Extract the (X, Y) coordinate from the center of the cell holding the provided text.  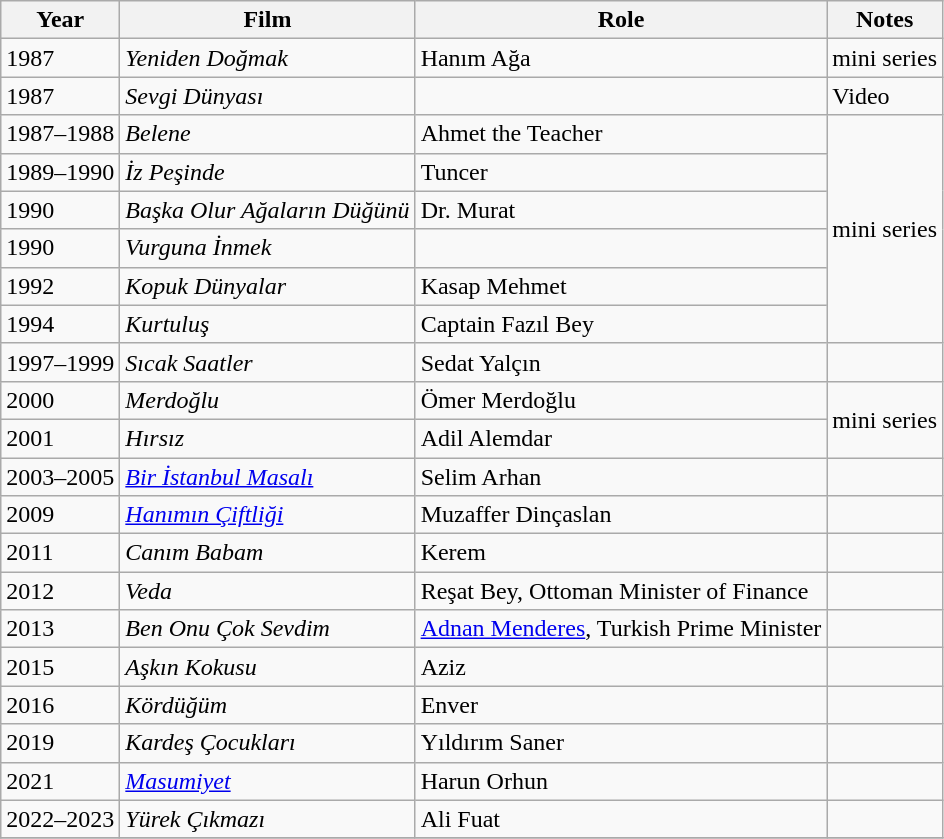
2013 (60, 629)
Dr. Murat (621, 210)
2011 (60, 553)
Sevgi Dünyası (268, 96)
2003–2005 (60, 477)
Adnan Menderes, Turkish Prime Minister (621, 629)
Başka Olur Ağaların Düğünü (268, 210)
Aşkın Kokusu (268, 667)
2015 (60, 667)
Selim Arhan (621, 477)
Yeniden Doğmak (268, 58)
Vurguna İnmek (268, 248)
Tuncer (621, 172)
1997–1999 (60, 362)
Kasap Mehmet (621, 286)
Adil Alemdar (621, 438)
1992 (60, 286)
Harun Orhun (621, 781)
Film (268, 20)
Year (60, 20)
Aziz (621, 667)
Kardeş Çocukları (268, 743)
Bir İstanbul Masalı (268, 477)
Captain Fazıl Bey (621, 324)
Kopuk Dünyalar (268, 286)
Yürek Çıkmazı (268, 819)
Muzaffer Dinçaslan (621, 515)
2009 (60, 515)
Masumiyet (268, 781)
2000 (60, 400)
2021 (60, 781)
Reşat Bey, Ottoman Minister of Finance (621, 591)
1987–1988 (60, 134)
Kerem (621, 553)
Canım Babam (268, 553)
Hanımın Çiftliği (268, 515)
Ali Fuat (621, 819)
2012 (60, 591)
Veda (268, 591)
Enver (621, 705)
2022–2023 (60, 819)
Notes (885, 20)
Kördüğüm (268, 705)
Video (885, 96)
Ahmet the Teacher (621, 134)
1994 (60, 324)
Hırsız (268, 438)
İz Peşinde (268, 172)
Ben Onu Çok Sevdim (268, 629)
Kurtuluş (268, 324)
2019 (60, 743)
Ömer Merdoğlu (621, 400)
Sıcak Saatler (268, 362)
2016 (60, 705)
Role (621, 20)
1989–1990 (60, 172)
Hanım Ağa (621, 58)
Yıldırım Saner (621, 743)
Sedat Yalçın (621, 362)
Belene (268, 134)
Merdoğlu (268, 400)
2001 (60, 438)
